Return [x, y] of the center of cell containing provided text 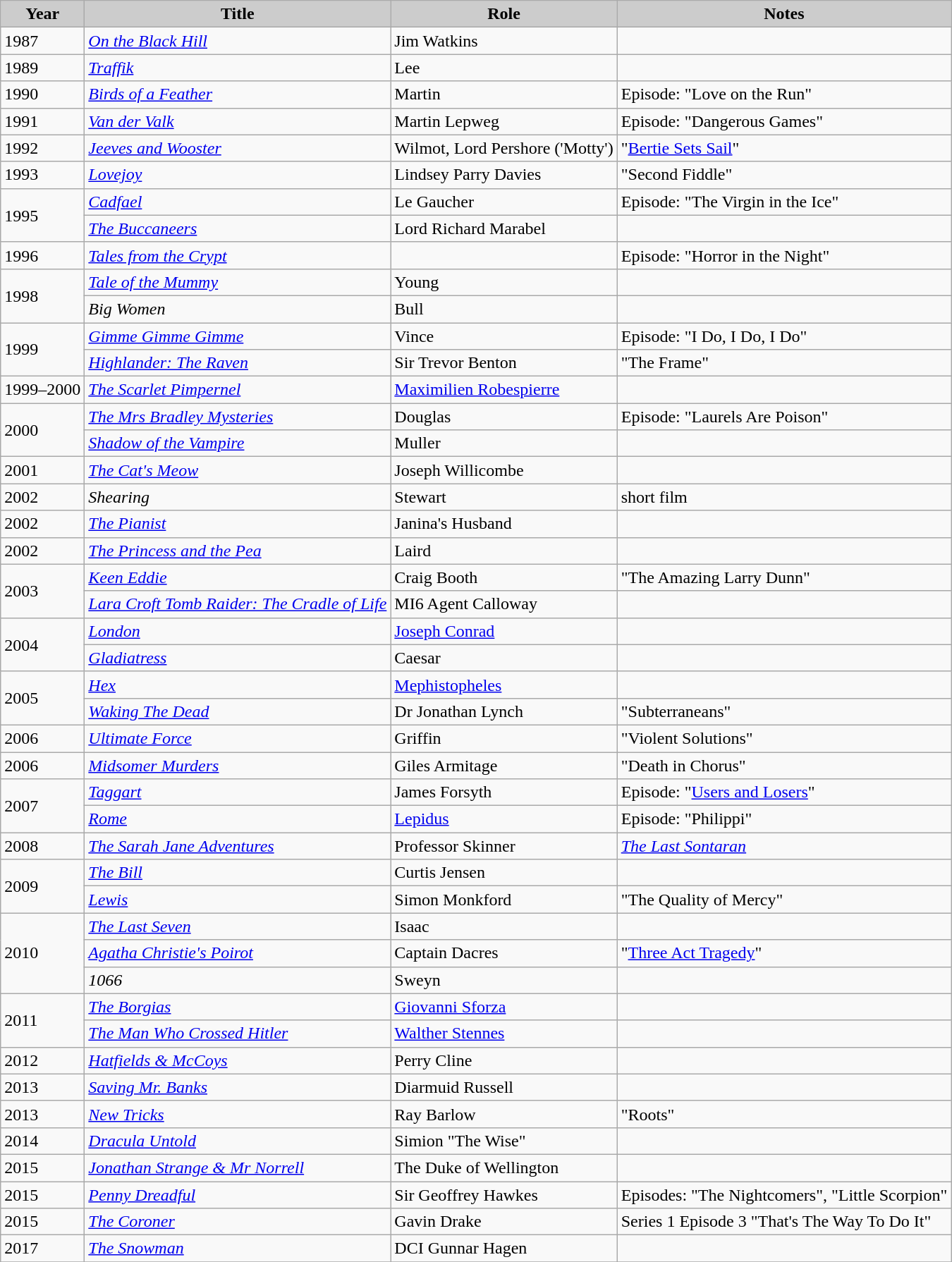
Hatfields & McCoys [238, 1060]
"Subterraneans" [784, 711]
1990 [42, 94]
The Borgias [238, 1007]
Big Women [238, 309]
1993 [42, 175]
The Bill [238, 873]
"Second Fiddle" [784, 175]
1066 [238, 980]
1996 [42, 255]
Highlander: The Raven [238, 363]
Vince [504, 336]
Cadfael [238, 202]
Lindsey Parry Davies [504, 175]
DCI Gunnar Hagen [504, 1249]
Douglas [504, 417]
Year [42, 14]
1999 [42, 350]
Walther Stennes [504, 1034]
2005 [42, 698]
Mephistopheles [504, 685]
Tales from the Crypt [238, 255]
The Duke of Wellington [504, 1168]
The Coroner [238, 1222]
Sir Geoffrey Hawkes [504, 1195]
Dracula Untold [238, 1141]
The Last Sontaran [784, 846]
Tale of the Mummy [238, 282]
Penny Dreadful [238, 1195]
Gladiatress [238, 658]
Dr Jonathan Lynch [504, 711]
Isaac [504, 926]
Ultimate Force [238, 738]
"Bertie Sets Sail" [784, 148]
Sweyn [504, 980]
Giovanni Sforza [504, 1007]
2014 [42, 1141]
Episode: "Users and Losers" [784, 792]
Van der Valk [238, 121]
Simon Monkford [504, 900]
Episode: "Horror in the Night" [784, 255]
2011 [42, 1020]
Keen Eddie [238, 577]
"The Amazing Larry Dunn" [784, 577]
1992 [42, 148]
"Roots" [784, 1114]
Shearing [238, 497]
Bull [504, 309]
Griffin [504, 738]
1989 [42, 68]
Episodes: "The Nightcomers", "Little Scorpion" [784, 1195]
Lord Richard Marabel [504, 228]
The Sarah Jane Adventures [238, 846]
On the Black Hill [238, 41]
Gavin Drake [504, 1222]
1998 [42, 295]
"Violent Solutions" [784, 738]
1999–2000 [42, 390]
1991 [42, 121]
Episode: "Dangerous Games" [784, 121]
1995 [42, 215]
1987 [42, 41]
Muller [504, 443]
Young [504, 282]
The Mrs Bradley Mysteries [238, 417]
Martin Lepweg [504, 121]
Joseph Willicombe [504, 470]
Episode: "The Virgin in the Ice" [784, 202]
The Last Seven [238, 926]
2000 [42, 430]
Agatha Christie's Poirot [238, 953]
Episode: "Laurels Are Poison" [784, 417]
2012 [42, 1060]
Lara Croft Tomb Raider: The Cradle of Life [238, 604]
Joseph Conrad [504, 631]
Episode: "Love on the Run" [784, 94]
The Snowman [238, 1249]
Lee [504, 68]
The Pianist [238, 524]
Episode: "Philippi" [784, 819]
Ray Barlow [504, 1114]
Jonathan Strange & Mr Norrell [238, 1168]
Diarmuid Russell [504, 1087]
Perry Cline [504, 1060]
Janina's Husband [504, 524]
Episode: "I Do, I Do, I Do" [784, 336]
2004 [42, 644]
James Forsyth [504, 792]
Laird [504, 551]
2017 [42, 1249]
Captain Dacres [504, 953]
2001 [42, 470]
Lepidus [504, 819]
"Three Act Tragedy" [784, 953]
The Buccaneers [238, 228]
Title [238, 14]
"Death in Chorus" [784, 765]
Shadow of the Vampire [238, 443]
Waking The Dead [238, 711]
Midsomer Murders [238, 765]
Stewart [504, 497]
Saving Mr. Banks [238, 1087]
"The Frame" [784, 363]
Martin [504, 94]
London [238, 631]
The Princess and the Pea [238, 551]
Series 1 Episode 3 "That's The Way To Do It" [784, 1222]
Jim Watkins [504, 41]
New Tricks [238, 1114]
2003 [42, 591]
Hex [238, 685]
Le Gaucher [504, 202]
The Cat's Meow [238, 470]
Caesar [504, 658]
Jeeves and Wooster [238, 148]
2010 [42, 953]
Traffik [238, 68]
Professor Skinner [504, 846]
"The Quality of Mercy" [784, 900]
Taggart [238, 792]
Gimme Gimme Gimme [238, 336]
2009 [42, 886]
Simion "The Wise" [504, 1141]
Lewis [238, 900]
Craig Booth [504, 577]
Lovejoy [238, 175]
Sir Trevor Benton [504, 363]
Notes [784, 14]
Giles Armitage [504, 765]
MI6 Agent Calloway [504, 604]
Rome [238, 819]
The Man Who Crossed Hitler [238, 1034]
Maximilien Robespierre [504, 390]
2008 [42, 846]
Wilmot, Lord Pershore ('Motty') [504, 148]
Birds of a Feather [238, 94]
2007 [42, 806]
Curtis Jensen [504, 873]
The Scarlet Pimpernel [238, 390]
Role [504, 14]
short film [784, 497]
